Determine the (x, y) coordinate at the center of the cell enclosing the given text.  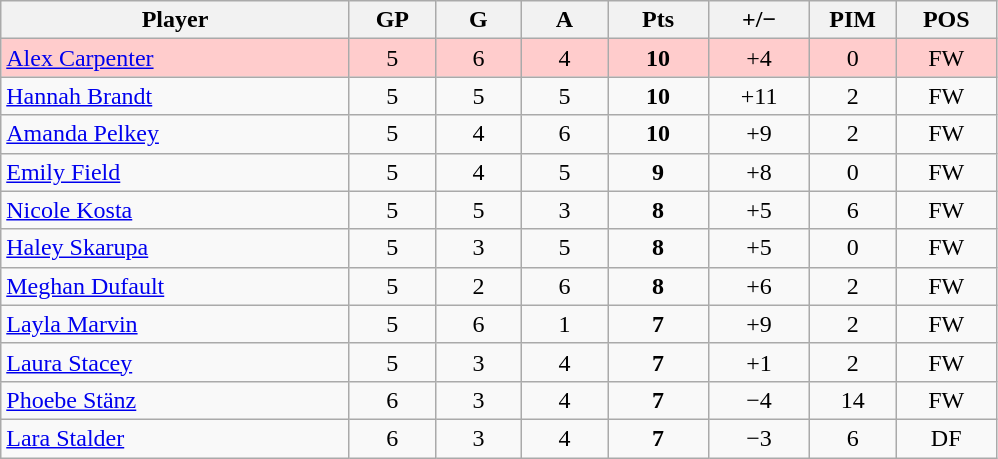
Pts (658, 20)
Phoebe Stänz (176, 400)
+1 (760, 362)
Emily Field (176, 172)
Meghan Dufault (176, 286)
1 (564, 324)
14 (853, 400)
+6 (760, 286)
−3 (760, 438)
Laura Stacey (176, 362)
A (564, 20)
Player (176, 20)
POS (946, 20)
Nicole Kosta (176, 210)
Amanda Pelkey (176, 134)
9 (658, 172)
Alex Carpenter (176, 58)
Haley Skarupa (176, 248)
+4 (760, 58)
+/− (760, 20)
Lara Stalder (176, 438)
−4 (760, 400)
+11 (760, 96)
G (478, 20)
Hannah Brandt (176, 96)
DF (946, 438)
GP (392, 20)
Layla Marvin (176, 324)
PIM (853, 20)
+8 (760, 172)
